Determine the (x, y) coordinate at the center of the cell enclosing the given text.  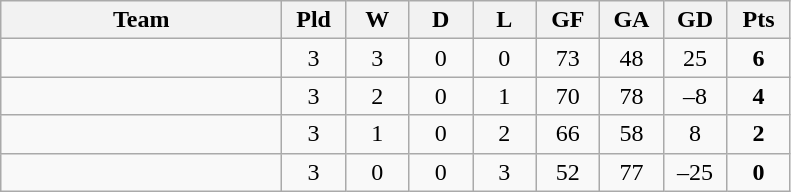
Pld (314, 20)
Team (142, 20)
66 (568, 134)
–8 (695, 96)
4 (759, 96)
70 (568, 96)
GA (632, 20)
D (441, 20)
GF (568, 20)
L (504, 20)
77 (632, 172)
58 (632, 134)
6 (759, 58)
GD (695, 20)
–25 (695, 172)
8 (695, 134)
52 (568, 172)
73 (568, 58)
48 (632, 58)
78 (632, 96)
Pts (759, 20)
W (377, 20)
25 (695, 58)
